Extract the [x, y] coordinate from the center of the cell holding the provided text.  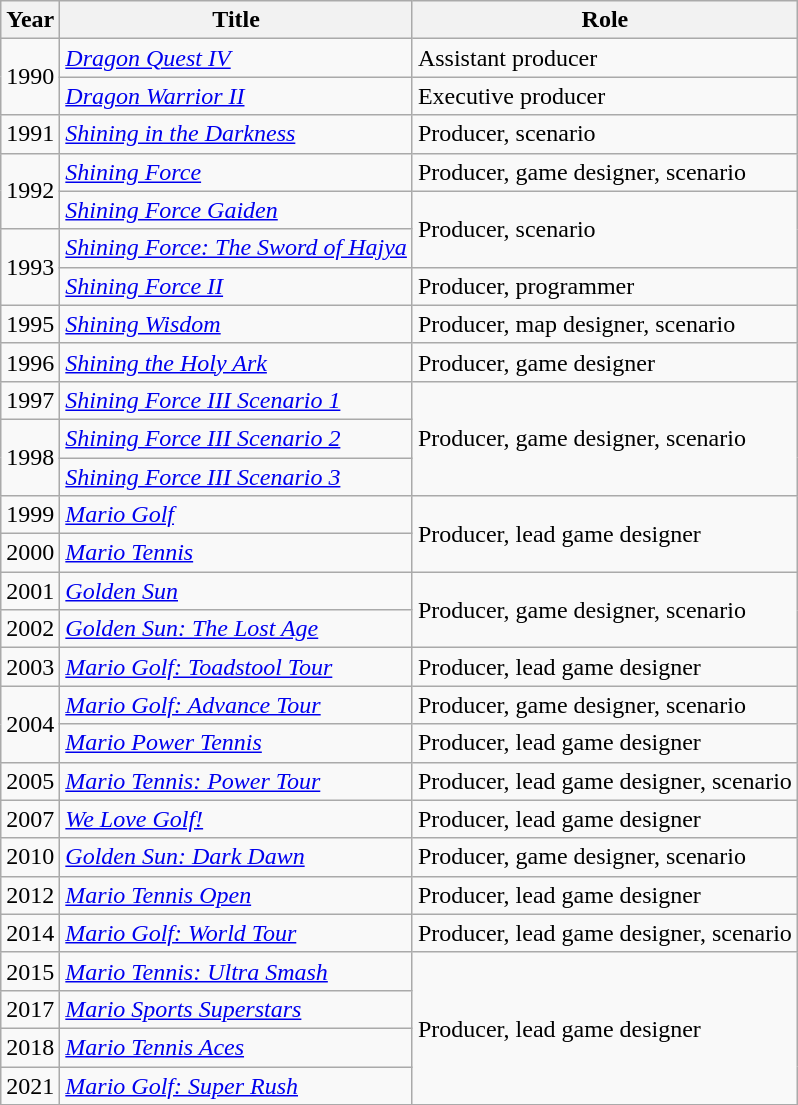
Producer, programmer [604, 286]
Mario Golf: Advance Tour [236, 705]
2010 [30, 857]
Year [30, 20]
Shining Force [236, 172]
Mario Golf: Super Rush [236, 1085]
Mario Tennis Open [236, 895]
Mario Golf: World Tour [236, 933]
1995 [30, 324]
1990 [30, 77]
Mario Tennis: Ultra Smash [236, 971]
2007 [30, 819]
Assistant producer [604, 58]
2004 [30, 724]
Producer, map designer, scenario [604, 324]
We Love Golf! [236, 819]
2001 [30, 591]
Mario Tennis [236, 553]
Dragon Warrior II [236, 96]
Shining Force Gaiden [236, 210]
2015 [30, 971]
Mario Golf [236, 515]
Shining Force III Scenario 3 [236, 477]
2002 [30, 629]
Shining Force: The Sword of Hajya [236, 248]
2012 [30, 895]
Role [604, 20]
Shining in the Darkness [236, 134]
2005 [30, 781]
1996 [30, 362]
Shining Wisdom [236, 324]
Dragon Quest IV [236, 58]
Mario Power Tennis [236, 743]
1993 [30, 267]
2017 [30, 1009]
Shining Force III Scenario 1 [236, 400]
2018 [30, 1047]
Golden Sun: Dark Dawn [236, 857]
Shining the Holy Ark [236, 362]
2021 [30, 1085]
1997 [30, 400]
Title [236, 20]
2014 [30, 933]
1998 [30, 457]
Golden Sun: The Lost Age [236, 629]
Mario Tennis: Power Tour [236, 781]
1992 [30, 191]
Golden Sun [236, 591]
Executive producer [604, 96]
Shining Force II [236, 286]
Shining Force III Scenario 2 [236, 438]
2003 [30, 667]
Mario Tennis Aces [236, 1047]
Mario Sports Superstars [236, 1009]
1999 [30, 515]
1991 [30, 134]
2000 [30, 553]
Producer, game designer [604, 362]
Mario Golf: Toadstool Tour [236, 667]
